Search for the cell housing the specified text and yield its [x, y] center coordinate. 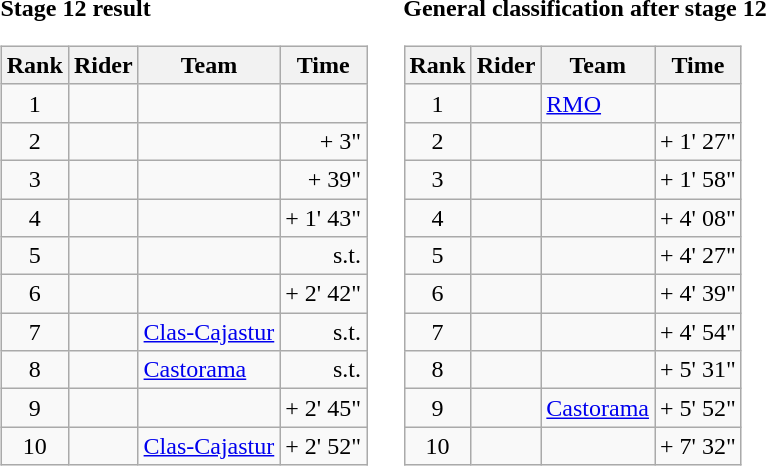
+ 3" [324, 141]
+ 2' 45" [324, 408]
+ 5' 31" [698, 370]
+ 2' 42" [324, 294]
RMO [598, 103]
+ 5' 52" [698, 408]
+ 4' 27" [698, 256]
+ 4' 54" [698, 332]
+ 4' 08" [698, 217]
+ 7' 32" [698, 446]
+ 2' 52" [324, 446]
+ 39" [324, 179]
+ 1' 43" [324, 217]
+ 4' 39" [698, 294]
+ 1' 27" [698, 141]
+ 1' 58" [698, 179]
